Return the (X, Y) coordinate for the center point of the cell that contains the specified text.  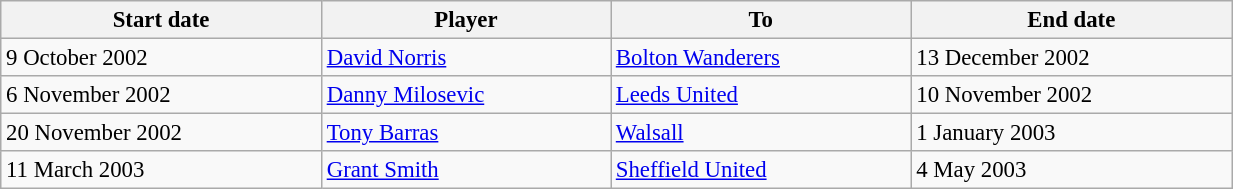
End date (1072, 20)
4 May 2003 (1072, 170)
Danny Milosevic (466, 95)
Start date (162, 20)
Grant Smith (466, 170)
13 December 2002 (1072, 58)
Player (466, 20)
11 March 2003 (162, 170)
Sheffield United (760, 170)
10 November 2002 (1072, 95)
Tony Barras (466, 133)
6 November 2002 (162, 95)
1 January 2003 (1072, 133)
9 October 2002 (162, 58)
Walsall (760, 133)
Leeds United (760, 95)
20 November 2002 (162, 133)
Bolton Wanderers (760, 58)
To (760, 20)
David Norris (466, 58)
